Return (x, y) of the center of cell containing provided text 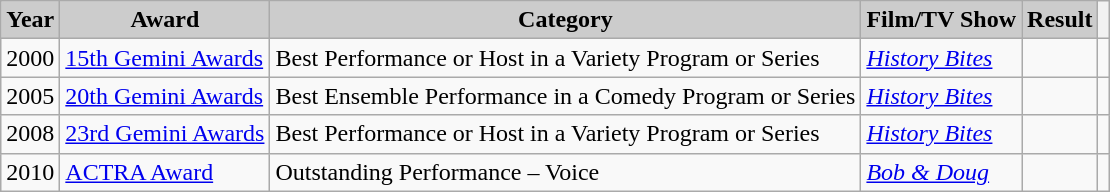
20th Gemini Awards (165, 96)
Category (566, 20)
2005 (30, 96)
ACTRA Award (165, 172)
Bob & Doug (942, 172)
Result (1060, 20)
2008 (30, 134)
Outstanding Performance – Voice (566, 172)
15th Gemini Awards (165, 58)
2000 (30, 58)
23rd Gemini Awards (165, 134)
Award (165, 20)
2010 (30, 172)
Best Ensemble Performance in a Comedy Program or Series (566, 96)
Year (30, 20)
Film/TV Show (942, 20)
